Scan for the cell matching the given text and deliver its [X, Y] coordinate at center. 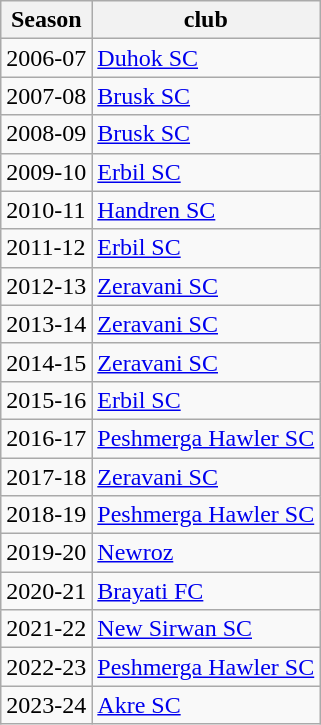
2023-24 [46, 705]
New Sirwan SC [206, 629]
2016-17 [46, 438]
Newroz [206, 553]
2006-07 [46, 58]
2008-09 [46, 134]
2012-13 [46, 286]
2014-15 [46, 362]
2019-20 [46, 553]
2007-08 [46, 96]
Brayati FC [206, 591]
2009-10 [46, 172]
Duhok SC [206, 58]
2021-22 [46, 629]
Akre SC [206, 705]
Handren SC [206, 210]
2020-21 [46, 591]
2022-23 [46, 667]
club [206, 20]
2017-18 [46, 477]
2011-12 [46, 248]
2015-16 [46, 400]
2018-19 [46, 515]
Season [46, 20]
2010-11 [46, 210]
2013-14 [46, 324]
